For the text-containing cell, return its midpoint in (x, y) coordinate format. 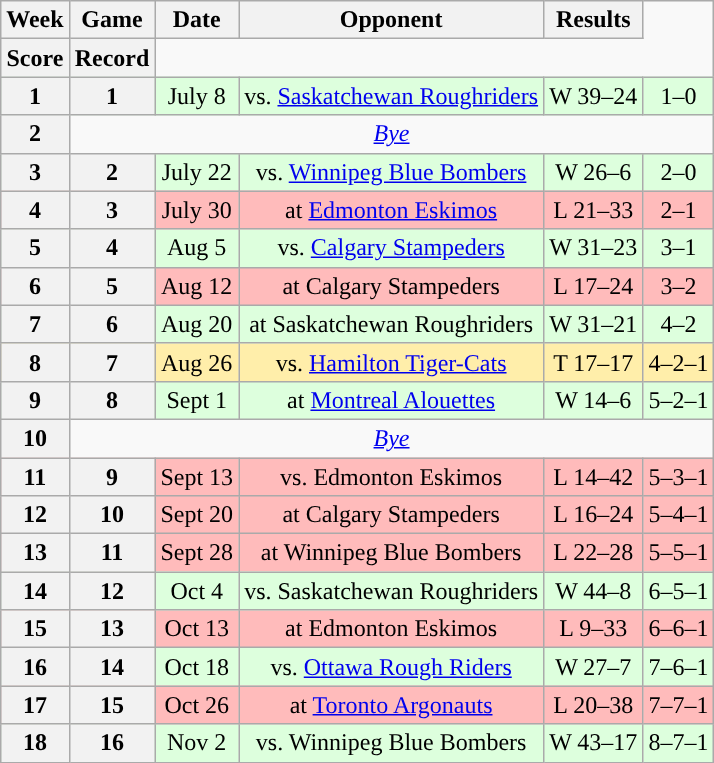
W 27–7 (594, 667)
Aug 12 (197, 286)
1–0 (678, 96)
Date (197, 20)
17 (35, 705)
5–4–1 (678, 515)
vs. Edmonton Eskimos (392, 477)
W 39–24 (594, 96)
Aug 5 (197, 248)
W 14–6 (594, 400)
T 17–17 (594, 362)
7–6–1 (678, 667)
Sept 13 (197, 477)
6–6–1 (678, 629)
5–5–1 (678, 553)
L 22–28 (594, 553)
at Saskatchewan Roughriders (392, 324)
18 (35, 743)
vs. Hamilton Tiger-Cats (392, 362)
Oct 13 (197, 629)
2–0 (678, 172)
Oct 26 (197, 705)
Game (112, 20)
Sept 28 (197, 553)
at Winnipeg Blue Bombers (392, 553)
W 31–23 (594, 248)
Sept 20 (197, 515)
at Toronto Argonauts (392, 705)
at Montreal Alouettes (392, 400)
July 30 (197, 210)
July 8 (197, 96)
Oct 18 (197, 667)
L 17–24 (594, 286)
3–2 (678, 286)
L 9–33 (594, 629)
Record (112, 58)
July 22 (197, 172)
vs. Ottawa Rough Riders (392, 667)
4–2–1 (678, 362)
4–2 (678, 324)
Aug 20 (197, 324)
L 14–42 (594, 477)
Oct 4 (197, 591)
W 44–8 (594, 591)
Nov 2 (197, 743)
8–7–1 (678, 743)
Results (594, 20)
5–2–1 (678, 400)
5–3–1 (678, 477)
L 16–24 (594, 515)
W 43–17 (594, 743)
W 31–21 (594, 324)
6–5–1 (678, 591)
Score (35, 58)
L 20–38 (594, 705)
Aug 26 (197, 362)
L 21–33 (594, 210)
3–1 (678, 248)
W 26–6 (594, 172)
2–1 (678, 210)
7–7–1 (678, 705)
Week (35, 20)
Opponent (392, 20)
vs. Calgary Stampeders (392, 248)
Sept 1 (197, 400)
